From the cell containing the given text, extract its center point as (x, y) coordinate. 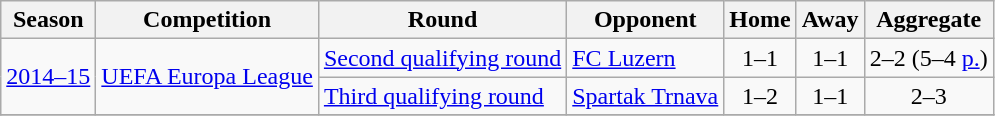
Round (442, 20)
FC Luzern (646, 58)
2–3 (928, 96)
2–2 (5–4 p.) (928, 58)
Season (48, 20)
Opponent (646, 20)
1–2 (760, 96)
Aggregate (928, 20)
Third qualifying round (442, 96)
Competition (208, 20)
UEFA Europa League (208, 77)
Away (830, 20)
2014–15 (48, 77)
Home (760, 20)
Second qualifying round (442, 58)
Spartak Trnava (646, 96)
